Find where the given text appears and provide that cell's center as [x, y] coordinate. 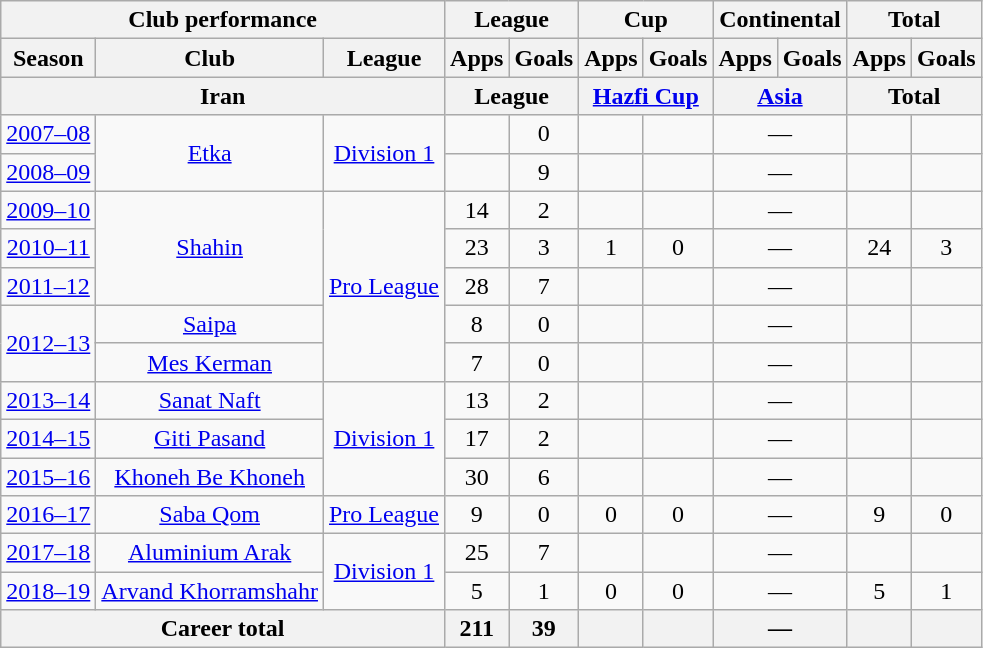
Continental [780, 20]
Club [210, 58]
2013–14 [48, 400]
Arvand Khorramshahr [210, 591]
Giti Pasand [210, 438]
6 [544, 477]
2018–19 [48, 591]
2014–15 [48, 438]
2011–12 [48, 286]
Cup [646, 20]
2009–10 [48, 210]
Sanat Naft [210, 400]
Saipa [210, 324]
2012–13 [48, 343]
Club performance [223, 20]
Season [48, 58]
2008–09 [48, 172]
13 [477, 400]
14 [477, 210]
Etka [210, 153]
2017–18 [48, 553]
28 [477, 286]
2010–11 [48, 248]
Hazfi Cup [646, 96]
Iran [223, 96]
39 [544, 629]
8 [477, 324]
2016–17 [48, 515]
2007–08 [48, 134]
Saba Qom [210, 515]
Asia [780, 96]
23 [477, 248]
Khoneh Be Khoneh [210, 477]
25 [477, 553]
Mes Kerman [210, 362]
Aluminium Arak [210, 553]
30 [477, 477]
24 [879, 248]
2015–16 [48, 477]
211 [477, 629]
Shahin [210, 248]
17 [477, 438]
Career total [223, 629]
